Identify which cell holds the provided text, then report its [X, Y] central coordinate. 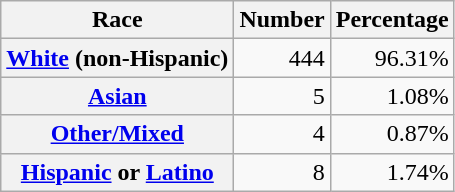
Number [282, 20]
Asian [118, 96]
1.74% [392, 172]
Other/Mixed [118, 134]
5 [282, 96]
444 [282, 58]
0.87% [392, 134]
8 [282, 172]
Hispanic or Latino [118, 172]
Percentage [392, 20]
4 [282, 134]
96.31% [392, 58]
1.08% [392, 96]
Race [118, 20]
White (non-Hispanic) [118, 58]
